Pinpoint the cell where the given text exists, returning its (X, Y) midpoint coordinate. 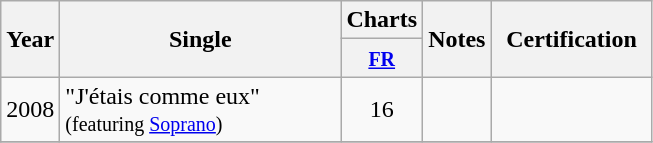
2008 (30, 110)
FR (382, 58)
Charts (382, 20)
Notes (457, 39)
16 (382, 110)
Certification (572, 39)
"J'étais comme eux" (featuring Soprano) (200, 110)
Year (30, 39)
Single (200, 39)
